Output the [x, y] coordinate of the center of the cell containing the given text.  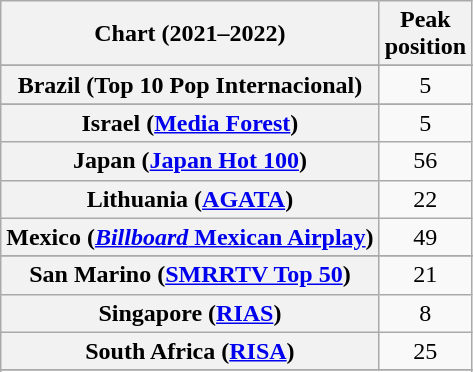
Lithuania (AGATA) [190, 199]
Mexico (Billboard Mexican Airplay) [190, 237]
21 [425, 275]
25 [425, 351]
Singapore (RIAS) [190, 313]
56 [425, 161]
Israel (Media Forest) [190, 123]
49 [425, 237]
Chart (2021–2022) [190, 34]
8 [425, 313]
Japan (Japan Hot 100) [190, 161]
Peakposition [425, 34]
22 [425, 199]
San Marino (SMRRTV Top 50) [190, 275]
Brazil (Top 10 Pop Internacional) [190, 85]
South Africa (RISA) [190, 351]
